Provide the (X, Y) coordinate of the cell's center where the given text is located.  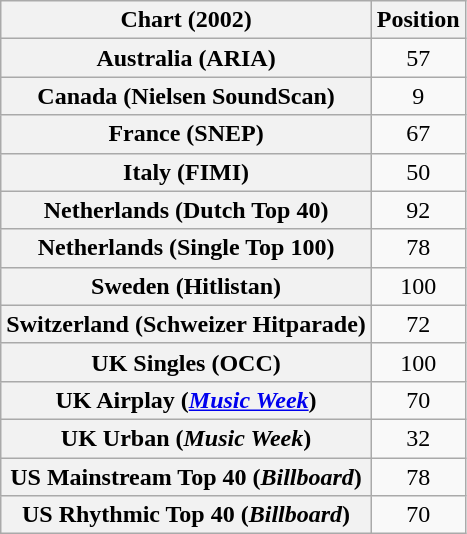
Sweden (Hitlistan) (186, 286)
Netherlands (Single Top 100) (186, 248)
France (SNEP) (186, 134)
Switzerland (Schweizer Hitparade) (186, 324)
72 (418, 324)
Position (418, 20)
67 (418, 134)
Canada (Nielsen SoundScan) (186, 96)
UK Airplay (Music Week) (186, 400)
UK Singles (OCC) (186, 362)
US Mainstream Top 40 (Billboard) (186, 477)
32 (418, 438)
Australia (ARIA) (186, 58)
US Rhythmic Top 40 (Billboard) (186, 515)
UK Urban (Music Week) (186, 438)
Netherlands (Dutch Top 40) (186, 210)
57 (418, 58)
92 (418, 210)
Italy (FIMI) (186, 172)
50 (418, 172)
Chart (2002) (186, 20)
9 (418, 96)
